Search for the cell housing the specified text and yield its (x, y) center coordinate. 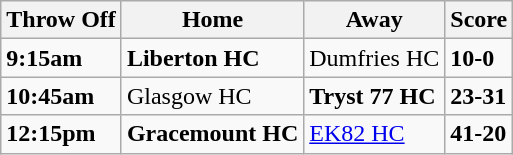
10-0 (479, 58)
Away (374, 20)
Dumfries HC (374, 58)
23-31 (479, 96)
Glasgow HC (212, 96)
10:45am (62, 96)
Home (212, 20)
Throw Off (62, 20)
Score (479, 20)
9:15am (62, 58)
12:15pm (62, 134)
EK82 HC (374, 134)
41-20 (479, 134)
Liberton HC (212, 58)
Tryst 77 HC (374, 96)
Gracemount HC (212, 134)
